Identify which cell holds the provided text, then report its [x, y] central coordinate. 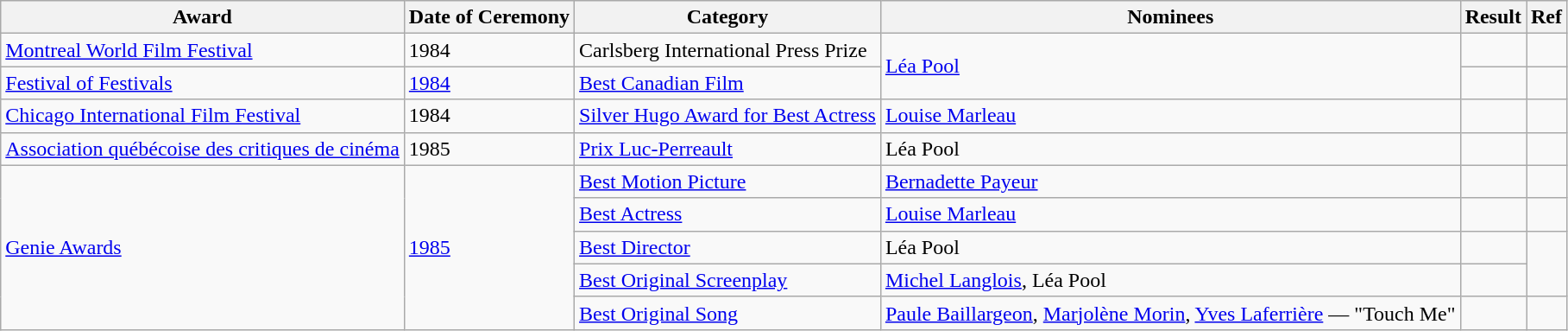
Montreal World Film Festival [203, 50]
Best Actress [728, 214]
Association québécoise des critiques de cinéma [203, 149]
Best Original Screenplay [728, 280]
Result [1493, 17]
Genie Awards [203, 247]
Nominees [1170, 17]
Best Original Song [728, 313]
Best Motion Picture [728, 181]
Silver Hugo Award for Best Actress [728, 116]
Paule Baillargeon, Marjolène Morin, Yves Laferrière — "Touch Me" [1170, 313]
Award [203, 17]
Category [728, 17]
Best Canadian Film [728, 83]
Bernadette Payeur [1170, 181]
Chicago International Film Festival [203, 116]
Best Director [728, 247]
Michel Langlois, Léa Pool [1170, 280]
Prix Luc-Perreault [728, 149]
Festival of Festivals [203, 83]
Date of Ceremony [488, 17]
Carlsberg International Press Prize [728, 50]
Ref [1546, 17]
